Scan for the cell matching the given text and deliver its (X, Y) coordinate at center. 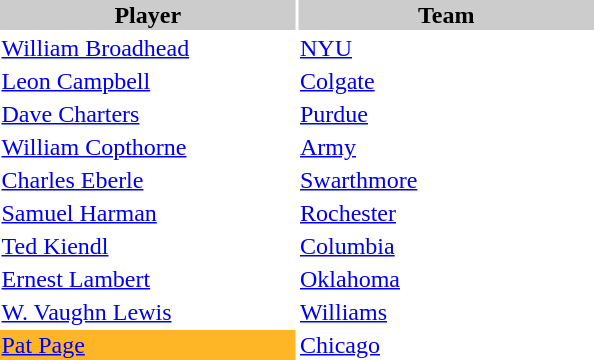
Rochester (446, 213)
Team (446, 15)
William Broadhead (148, 48)
Williams (446, 312)
Ted Kiendl (148, 246)
William Copthorne (148, 147)
NYU (446, 48)
Charles Eberle (148, 180)
Samuel Harman (148, 213)
Oklahoma (446, 279)
Colgate (446, 81)
Player (148, 15)
Leon Campbell (148, 81)
Army (446, 147)
Swarthmore (446, 180)
Columbia (446, 246)
Purdue (446, 114)
Pat Page (148, 345)
W. Vaughn Lewis (148, 312)
Dave Charters (148, 114)
Ernest Lambert (148, 279)
Chicago (446, 345)
